Identify which cell holds the provided text, then report its [X, Y] central coordinate. 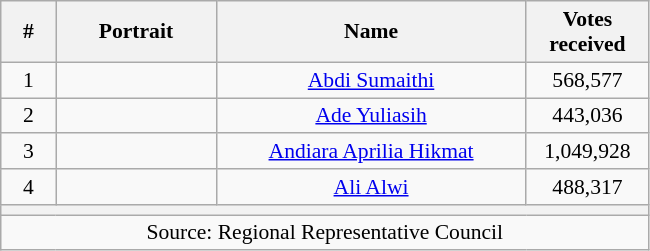
Andiara Aprilia Hikmat [371, 152]
1 [28, 80]
443,036 [588, 116]
4 [28, 187]
2 [28, 116]
Source: Regional Representative Council [325, 233]
# [28, 32]
Votes received [588, 32]
Abdi Sumaithi [371, 80]
1,049,928 [588, 152]
Portrait [136, 32]
3 [28, 152]
568,577 [588, 80]
Name [371, 32]
Ade Yuliasih [371, 116]
488,317 [588, 187]
Ali Alwi [371, 187]
